For the text-containing cell, return its midpoint in (X, Y) coordinate format. 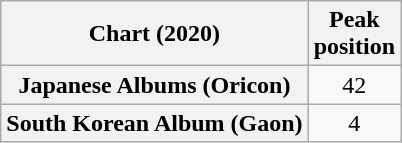
South Korean Album (Gaon) (154, 123)
42 (354, 85)
Chart (2020) (154, 34)
4 (354, 123)
Peakposition (354, 34)
Japanese Albums (Oricon) (154, 85)
